Determine the (x, y) coordinate at the center of the cell enclosing the given text.  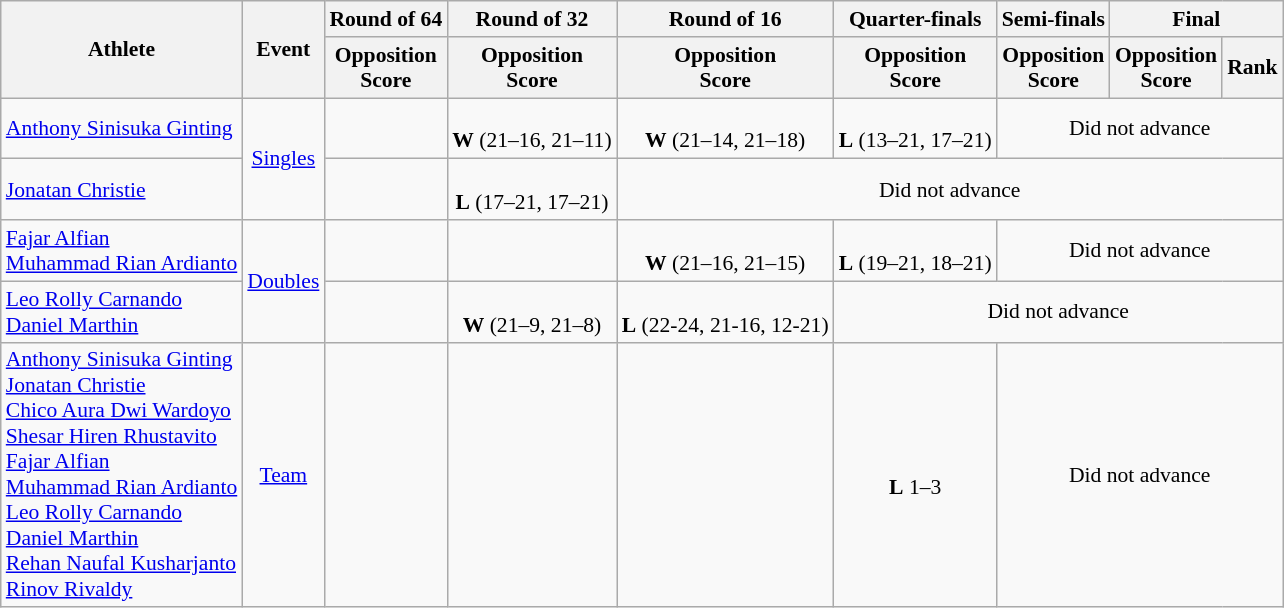
Leo Rolly CarnandoDaniel Marthin (122, 312)
Rank (1252, 68)
Quarter-finals (916, 19)
Team (283, 474)
W (21–16, 21–15) (726, 250)
Round of 16 (726, 19)
Final (1196, 19)
Anthony Sinisuka Ginting (122, 128)
L (17–21, 17–21) (532, 190)
Athlete (122, 50)
W (21–14, 21–18) (726, 128)
L 1–3 (916, 474)
Jonatan Christie (122, 190)
Round of 32 (532, 19)
W (21–16, 21–11) (532, 128)
L (22-24, 21-16, 12-21) (726, 312)
L (19–21, 18–21) (916, 250)
Round of 64 (386, 19)
Semi-finals (1054, 19)
Fajar AlfianMuhammad Rian Ardianto (122, 250)
L (13–21, 17–21) (916, 128)
Doubles (283, 281)
Singles (283, 159)
W (21–9, 21–8) (532, 312)
Event (283, 50)
